Scan for the cell matching the given text and deliver its (x, y) coordinate at center. 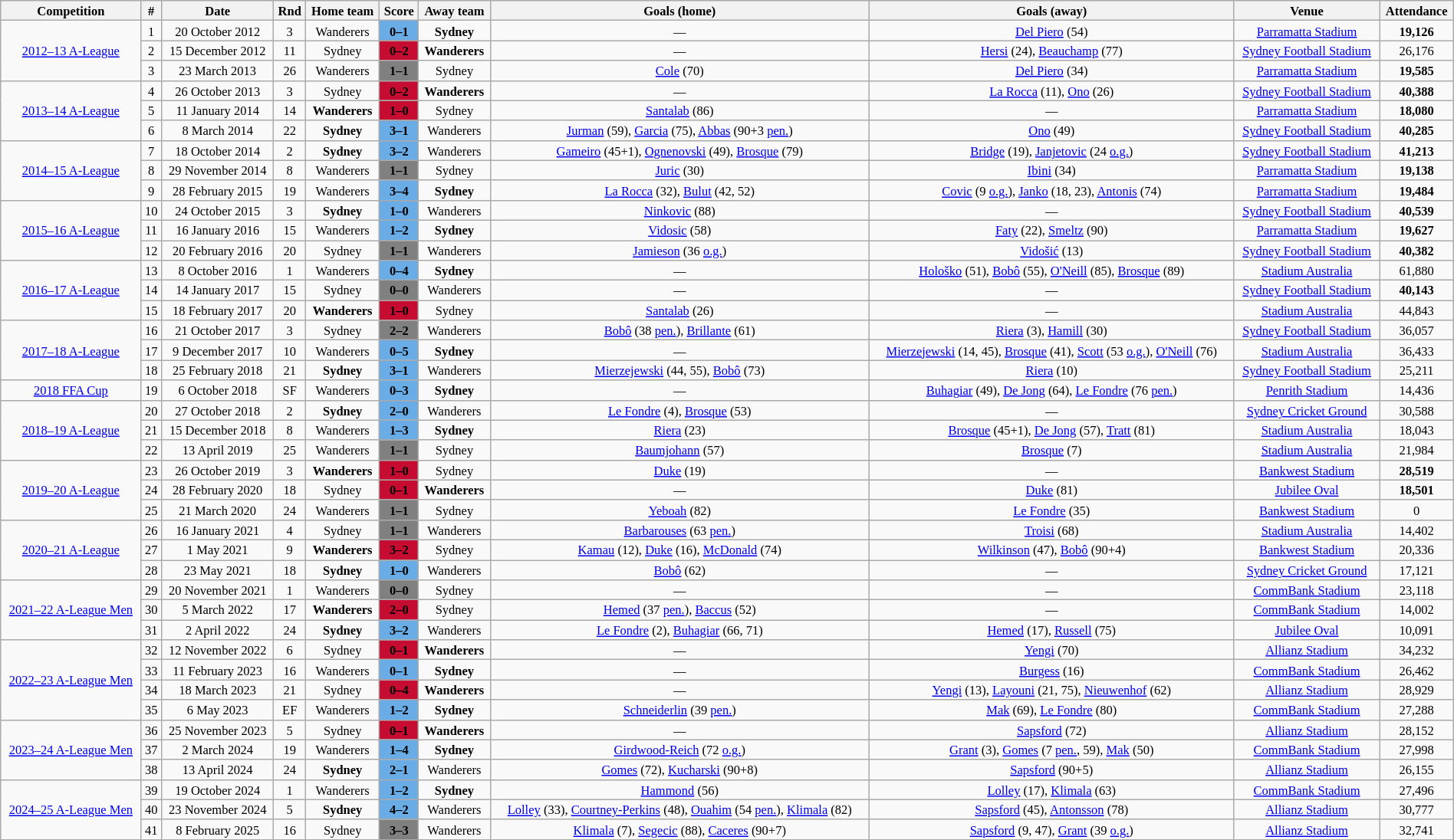
32 (152, 650)
28,152 (1416, 730)
21 March 2020 (218, 510)
Vidosic (58) (679, 230)
24 October 2015 (218, 210)
20 November 2021 (218, 590)
2024–25 A-League Men (71, 809)
La Rocca (32), Bulut (42, 52) (679, 190)
14,436 (1416, 390)
Riera (3), Hamill (30) (1052, 330)
15 December 2018 (218, 430)
Faty (22), Smeltz (90) (1052, 230)
28,929 (1416, 690)
Gomes (72), Kucharski (90+8) (679, 769)
2016–17 A-League (71, 290)
11 January 2014 (218, 110)
Mierzejewski (44, 55), Bobô (73) (679, 370)
34,232 (1416, 650)
Mak (69), Le Fondre (80) (1052, 710)
28 February 2015 (218, 190)
44,843 (1416, 310)
27 October 2018 (218, 410)
Sapsford (45), Antonsson (78) (1052, 809)
Le Fondre (2), Buhagiar (66, 71) (679, 630)
27,998 (1416, 750)
13 (152, 271)
40,382 (1416, 251)
6 May 2023 (218, 710)
30,777 (1416, 809)
23 March 2013 (218, 71)
40,143 (1416, 290)
Mierzejewski (14, 45), Brosque (41), Scott (53 o.g.), O'Neill (76) (1052, 350)
2023–24 A-League Men (71, 750)
19,484 (1416, 190)
13 April 2019 (218, 450)
Home team (342, 11)
28 February 2020 (218, 490)
2020–21 A-League (71, 550)
10,091 (1416, 630)
9 December 2017 (218, 350)
18 March 2023 (218, 690)
28,519 (1416, 470)
Ibini (34) (1052, 170)
Grant (3), Gomes (7 pen., 59), Mak (50) (1052, 750)
14 January 2017 (218, 290)
SF (290, 390)
Buhagiar (49), De Jong (64), Le Fondre (76 pen.) (1052, 390)
Del Piero (34) (1052, 71)
35 (152, 710)
EF (290, 710)
32,741 (1416, 829)
27 (152, 550)
Gameiro (45+1), Ognenovski (49), Brosque (79) (679, 150)
Rnd (290, 11)
Bridge (19), Janjetovic (24 o.g.) (1052, 150)
Jamieson (36 o.g.) (679, 251)
36 (152, 730)
Klimala (7), Segecic (88), Caceres (90+7) (679, 829)
Girdwood-Reich (72 o.g.) (679, 750)
1 May 2021 (218, 550)
Yengi (70) (1052, 650)
36,433 (1416, 350)
Barbarouses (63 pen.) (679, 530)
21 October 2017 (218, 330)
41 (152, 829)
18,501 (1416, 490)
Riera (23) (679, 430)
Lolley (33), Courtney-Perkins (48), Ouahim (54 pen.), Klimala (82) (679, 809)
19,627 (1416, 230)
Sapsford (9, 47), Grant (39 o.g.) (1052, 829)
2018 FFA Cup (71, 390)
18,043 (1416, 430)
Bobô (62) (679, 569)
23 May 2021 (218, 569)
Hammond (56) (679, 789)
Brosque (45+1), De Jong (57), Tratt (81) (1052, 430)
0–3 (399, 390)
3–3 (399, 829)
Attendance (1416, 11)
26 October 2019 (218, 470)
Sapsford (72) (1052, 730)
Date (218, 11)
0–5 (399, 350)
Wilkinson (47), Bobô (90+4) (1052, 550)
14,002 (1416, 610)
2015–16 A-League (71, 230)
La Rocca (11), Ono (26) (1052, 90)
34 (152, 690)
2013–14 A-League (71, 110)
Covic (9 o.g.), Janko (18, 23), Antonis (74) (1052, 190)
1–4 (399, 750)
Santalab (26) (679, 310)
26 October 2013 (218, 90)
Away team (454, 11)
Goals (away) (1052, 11)
3–4 (399, 190)
Le Fondre (4), Brosque (53) (679, 410)
Santalab (86) (679, 110)
Ono (49) (1052, 130)
Baumjohann (57) (679, 450)
23 (152, 470)
Del Piero (54) (1052, 31)
Vidošić (13) (1052, 251)
Lolley (17), Klimala (63) (1052, 789)
2021–22 A-League Men (71, 610)
2 April 2022 (218, 630)
Duke (81) (1052, 490)
29 November 2014 (218, 170)
Riera (10) (1052, 370)
7 (152, 150)
Duke (19) (679, 470)
12 (152, 251)
Ninkovic (88) (679, 210)
Hemed (37 pen.), Baccus (52) (679, 610)
19,126 (1416, 31)
4–2 (399, 809)
26,155 (1416, 769)
30,588 (1416, 410)
# (152, 11)
39 (152, 789)
2–1 (399, 769)
40,388 (1416, 90)
Hološko (51), Bobô (55), O'Neill (85), Brosque (89) (1052, 271)
30 (152, 610)
29 (152, 590)
18,080 (1416, 110)
40 (152, 809)
41,213 (1416, 150)
Bobô (38 pen.), Brillante (61) (679, 330)
25,211 (1416, 370)
Penrith Stadium (1307, 390)
Schneiderlin (39 pen.) (679, 710)
27,496 (1416, 789)
Burgess (16) (1052, 670)
2017–18 A-League (71, 350)
Kamau (12), Duke (16), McDonald (74) (679, 550)
33 (152, 670)
12 November 2022 (218, 650)
16 January 2021 (218, 530)
2014–15 A-League (71, 170)
Jurman (59), Garcia (75), Abbas (90+3 pen.) (679, 130)
17,121 (1416, 569)
19 October 2024 (218, 789)
36,057 (1416, 330)
37 (152, 750)
Hersi (24), Beauchamp (77) (1052, 51)
23,118 (1416, 590)
Yengi (13), Layouni (21, 75), Nieuwenhof (62) (1052, 690)
8 March 2014 (218, 130)
21,984 (1416, 450)
18 February 2017 (218, 310)
2018–19 A-League (71, 430)
25 November 2023 (218, 730)
6 October 2018 (218, 390)
19,138 (1416, 170)
Juric (30) (679, 170)
Venue (1307, 11)
26,462 (1416, 670)
Hemed (17), Russell (75) (1052, 630)
20,336 (1416, 550)
2012–13 A-League (71, 51)
Yeboah (82) (679, 510)
14,402 (1416, 530)
Troisi (68) (1052, 530)
31 (152, 630)
27,288 (1416, 710)
Le Fondre (35) (1052, 510)
Cole (70) (679, 71)
Competition (71, 11)
18 October 2014 (218, 150)
26,176 (1416, 51)
Brosque (7) (1052, 450)
2019–20 A-League (71, 490)
19,585 (1416, 71)
20 February 2016 (218, 251)
38 (152, 769)
20 October 2012 (218, 31)
8 February 2025 (218, 829)
1–3 (399, 430)
16 January 2016 (218, 230)
2 March 2024 (218, 750)
0 (1416, 510)
Score (399, 11)
2–2 (399, 330)
Sapsford (90+5) (1052, 769)
40,285 (1416, 130)
8 October 2016 (218, 271)
25 February 2018 (218, 370)
Goals (home) (679, 11)
13 April 2024 (218, 769)
28 (152, 569)
40,539 (1416, 210)
5 March 2022 (218, 610)
15 December 2012 (218, 51)
11 February 2023 (218, 670)
61,880 (1416, 271)
23 November 2024 (218, 809)
2022–23 A-League Men (71, 680)
